Return the (X, Y) coordinate for the center point of the cell that contains the specified text.  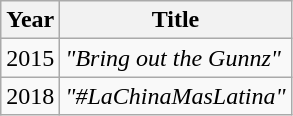
"#LaChinaMasLatina" (176, 96)
Title (176, 20)
Year (30, 20)
2018 (30, 96)
"Bring out the Gunnz" (176, 58)
2015 (30, 58)
